Output the [x, y] coordinate of the center of the cell containing the given text.  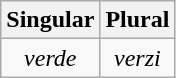
Singular [50, 20]
verde [50, 58]
verzi [138, 58]
Plural [138, 20]
